Find where the given text appears and provide that cell's center as [x, y] coordinate. 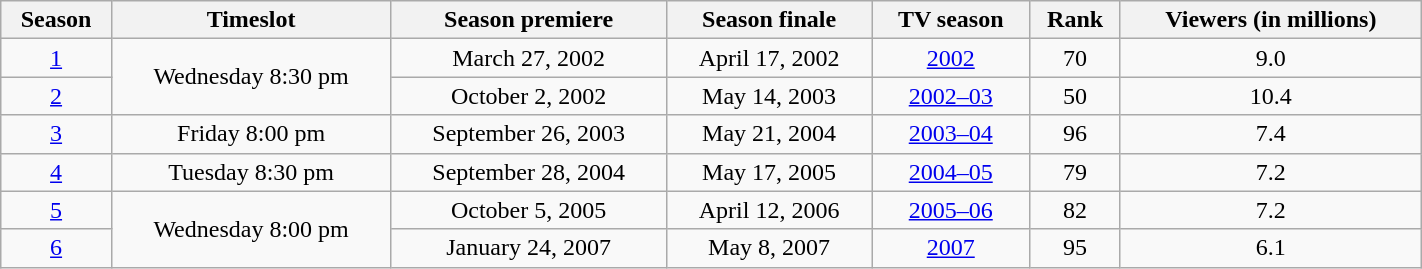
96 [1076, 134]
2004–05 [951, 172]
September 26, 2003 [529, 134]
5 [56, 210]
Tuesday 8:30 pm [250, 172]
2002 [951, 58]
2 [56, 96]
Season premiere [529, 20]
2002–03 [951, 96]
50 [1076, 96]
May 17, 2005 [768, 172]
TV season [951, 20]
September 28, 2004 [529, 172]
October 5, 2005 [529, 210]
May 14, 2003 [768, 96]
70 [1076, 58]
95 [1076, 248]
6.1 [1270, 248]
1 [56, 58]
82 [1076, 210]
6 [56, 248]
4 [56, 172]
March 27, 2002 [529, 58]
May 8, 2007 [768, 248]
April 17, 2002 [768, 58]
Season [56, 20]
79 [1076, 172]
2007 [951, 248]
9.0 [1270, 58]
10.4 [1270, 96]
October 2, 2002 [529, 96]
April 12, 2006 [768, 210]
7.4 [1270, 134]
3 [56, 134]
May 21, 2004 [768, 134]
2003–04 [951, 134]
Timeslot [250, 20]
Viewers (in millions) [1270, 20]
Wednesday 8:30 pm [250, 77]
Rank [1076, 20]
Friday 8:00 pm [250, 134]
2005–06 [951, 210]
Season finale [768, 20]
January 24, 2007 [529, 248]
Wednesday 8:00 pm [250, 229]
